Determine the (x, y) coordinate at the center of the cell enclosing the given text.  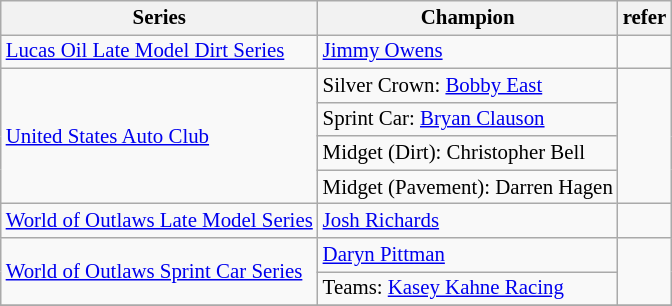
Midget (Pavement): Darren Hagen (468, 187)
Josh Richards (468, 221)
Series (160, 18)
refer (644, 18)
United States Auto Club (160, 136)
Silver Crown: Bobby East (468, 85)
Champion (468, 18)
Jimmy Owens (468, 51)
World of Outlaws Late Model Series (160, 221)
Lucas Oil Late Model Dirt Series (160, 51)
Midget (Dirt): Christopher Bell (468, 153)
Daryn Pittman (468, 255)
Sprint Car: Bryan Clauson (468, 119)
Teams: Kasey Kahne Racing (468, 288)
World of Outlaws Sprint Car Series (160, 272)
